Search for the cell housing the specified text and yield its [x, y] center coordinate. 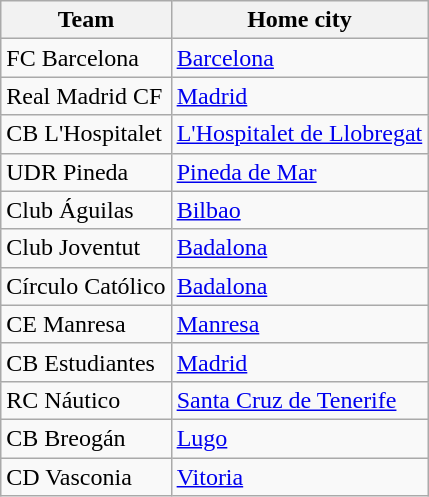
UDR Pineda [86, 172]
Team [86, 20]
RC Náutico [86, 400]
CE Manresa [86, 324]
Home city [300, 20]
CB L'Hospitalet [86, 134]
Barcelona [300, 58]
Bilbao [300, 210]
Círculo Católico [86, 286]
Club Águilas [86, 210]
CB Estudiantes [86, 362]
L'Hospitalet de Llobregat [300, 134]
Real Madrid CF [86, 96]
Vitoria [300, 477]
Lugo [300, 438]
Santa Cruz de Tenerife [300, 400]
CB Breogán [86, 438]
Pineda de Mar [300, 172]
Club Joventut [86, 248]
Manresa [300, 324]
CD Vasconia [86, 477]
FC Barcelona [86, 58]
